Capture the cell that displays the provided text and extract its [x, y] central coordinate. 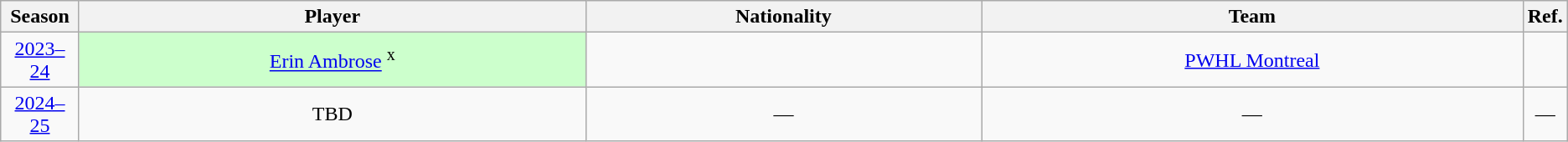
Ref. [1545, 17]
Team [1253, 17]
PWHL Montreal [1253, 60]
Nationality [783, 17]
Player [332, 17]
2024–25 [40, 114]
2023–24 [40, 60]
TBD [332, 114]
Season [40, 17]
Erin Ambrose x [332, 60]
